Search for the cell housing the specified text and yield its (X, Y) center coordinate. 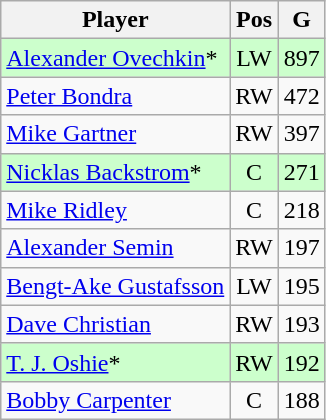
192 (302, 362)
472 (302, 96)
Dave Christian (116, 324)
397 (302, 134)
Bobby Carpenter (116, 400)
T. J. Oshie* (116, 362)
Alexander Semin (116, 248)
197 (302, 248)
193 (302, 324)
G (302, 20)
Mike Ridley (116, 210)
271 (302, 172)
Pos (254, 20)
Nicklas Backstrom* (116, 172)
Alexander Ovechkin* (116, 58)
Bengt-Ake Gustafsson (116, 286)
897 (302, 58)
218 (302, 210)
Peter Bondra (116, 96)
Player (116, 20)
195 (302, 286)
188 (302, 400)
Mike Gartner (116, 134)
